Pinpoint the cell where the given text exists, returning its (X, Y) midpoint coordinate. 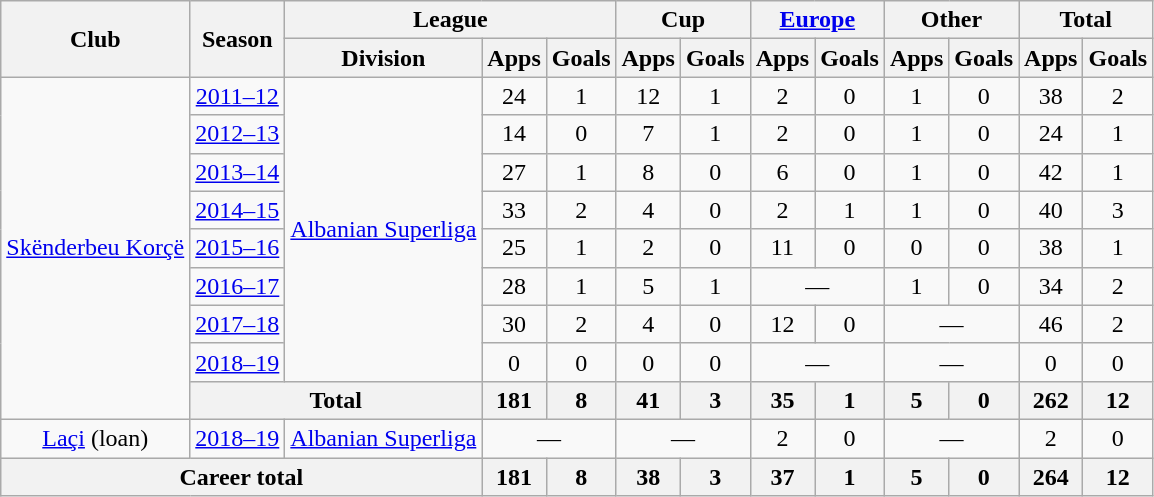
2011–12 (238, 96)
37 (782, 477)
40 (1051, 210)
41 (648, 400)
Division (384, 58)
14 (514, 134)
2012–13 (238, 134)
Europe (817, 20)
264 (1051, 477)
27 (514, 172)
6 (782, 172)
Club (96, 39)
34 (1051, 286)
2016–17 (238, 286)
2015–16 (238, 248)
11 (782, 248)
Other (951, 20)
Laçi (loan) (96, 438)
2013–14 (238, 172)
262 (1051, 400)
35 (782, 400)
33 (514, 210)
League (450, 20)
Career total (242, 477)
7 (648, 134)
2014–15 (238, 210)
28 (514, 286)
Cup (683, 20)
30 (514, 324)
Season (238, 39)
42 (1051, 172)
46 (1051, 324)
Skënderbeu Korçë (96, 248)
2017–18 (238, 324)
25 (514, 248)
